From the cell containing the given text, extract its center point as [x, y] coordinate. 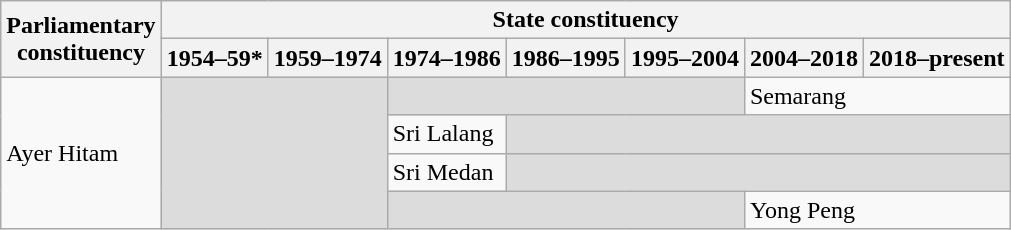
Ayer Hitam [81, 153]
1954–59* [214, 58]
1974–1986 [446, 58]
Sri Medan [446, 172]
Sri Lalang [446, 134]
Parliamentaryconstituency [81, 39]
2004–2018 [804, 58]
1986–1995 [566, 58]
1959–1974 [328, 58]
2018–present [936, 58]
State constituency [586, 20]
Semarang [877, 96]
Yong Peng [877, 210]
1995–2004 [684, 58]
